Determine the [x, y] coordinate at the center of the cell enclosing the given text.  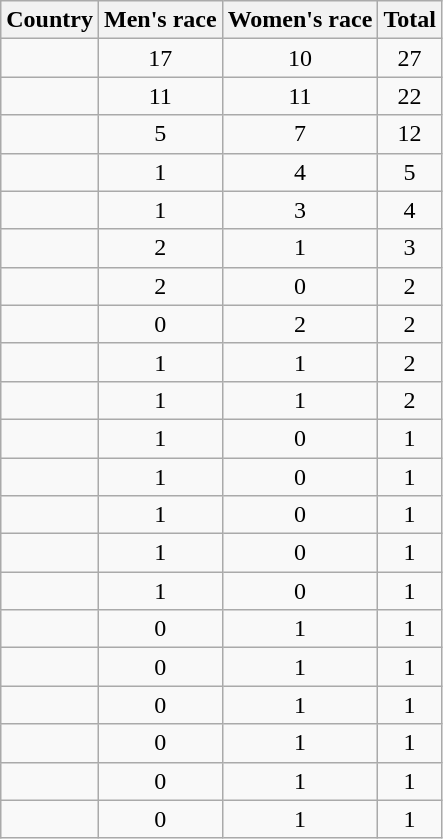
7 [300, 134]
Men's race [160, 20]
27 [410, 58]
17 [160, 58]
22 [410, 96]
Total [410, 20]
12 [410, 134]
Women's race [300, 20]
10 [300, 58]
Country [50, 20]
